Find where the given text appears and provide that cell's center as (x, y) coordinate. 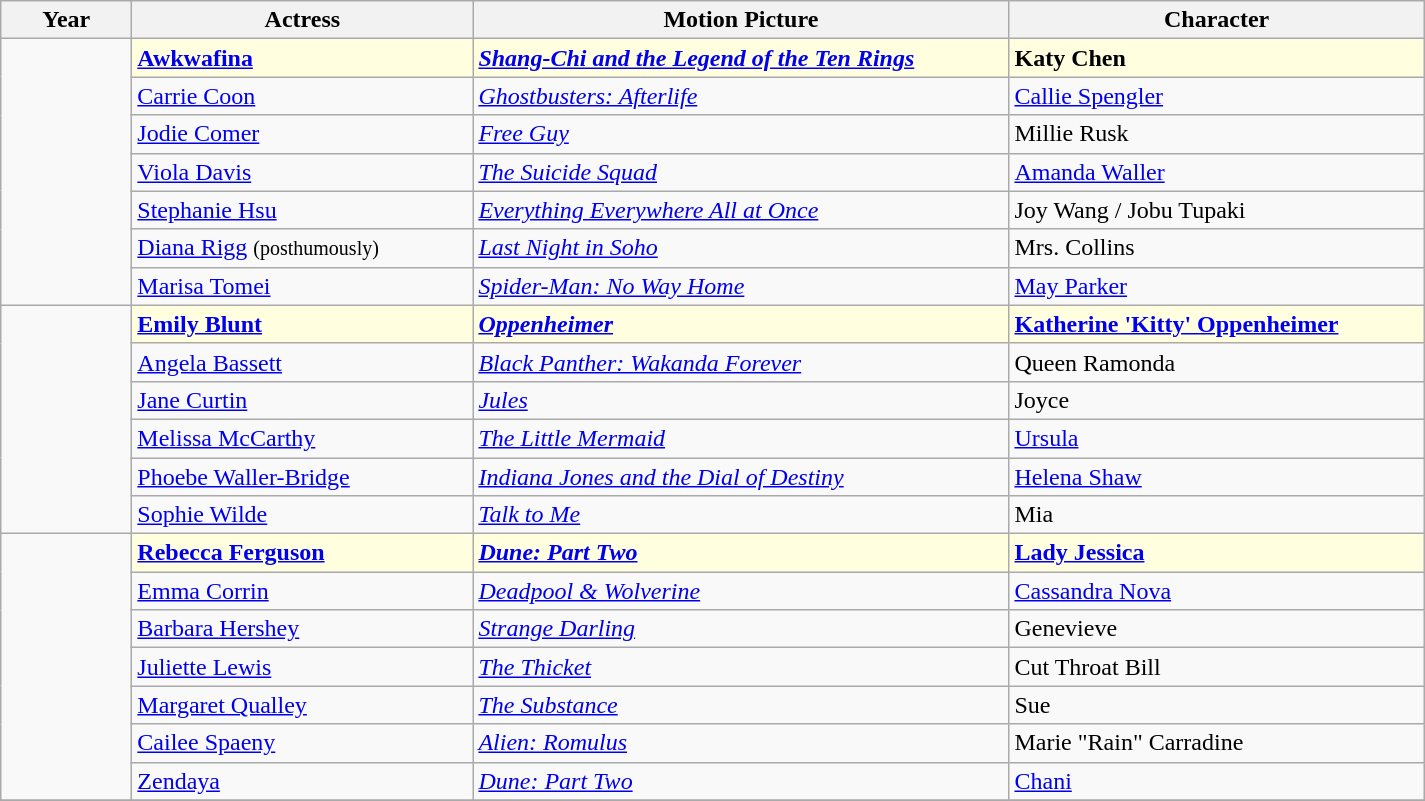
Awkwafina (302, 58)
Emily Blunt (302, 324)
Cailee Spaeny (302, 743)
Phoebe Waller-Bridge (302, 477)
Barbara Hershey (302, 629)
Jodie Comer (302, 134)
Katherine 'Kitty' Oppenheimer (1216, 324)
Marie "Rain" Carradine (1216, 743)
Mia (1216, 515)
Deadpool & Wolverine (741, 591)
Amanda Waller (1216, 172)
Juliette Lewis (302, 667)
Ghostbusters: Afterlife (741, 96)
Chani (1216, 781)
Motion Picture (741, 20)
Cassandra Nova (1216, 591)
Year (66, 20)
Strange Darling (741, 629)
Actress (302, 20)
Shang-Chi and the Legend of the Ten Rings (741, 58)
Sophie Wilde (302, 515)
May Parker (1216, 286)
Stephanie Hsu (302, 210)
Talk to Me (741, 515)
The Substance (741, 705)
Rebecca Ferguson (302, 553)
Lady Jessica (1216, 553)
Free Guy (741, 134)
Angela Bassett (302, 362)
Jane Curtin (302, 400)
Helena Shaw (1216, 477)
Queen Ramonda (1216, 362)
Viola Davis (302, 172)
Ursula (1216, 438)
Carrie Coon (302, 96)
Marisa Tomei (302, 286)
Mrs. Collins (1216, 248)
Diana Rigg (posthumously) (302, 248)
Indiana Jones and the Dial of Destiny (741, 477)
Millie Rusk (1216, 134)
Last Night in Soho (741, 248)
The Thicket (741, 667)
Spider-Man: No Way Home (741, 286)
Genevieve (1216, 629)
Melissa McCarthy (302, 438)
The Suicide Squad (741, 172)
Joyce (1216, 400)
Cut Throat Bill (1216, 667)
Emma Corrin (302, 591)
Joy Wang / Jobu Tupaki (1216, 210)
The Little Mermaid (741, 438)
Oppenheimer (741, 324)
Jules (741, 400)
Zendaya (302, 781)
Margaret Qualley (302, 705)
Sue (1216, 705)
Character (1216, 20)
Callie Spengler (1216, 96)
Black Panther: Wakanda Forever (741, 362)
Alien: Romulus (741, 743)
Katy Chen (1216, 58)
Everything Everywhere All at Once (741, 210)
